Output the [x, y] coordinate of the center of the cell containing the given text.  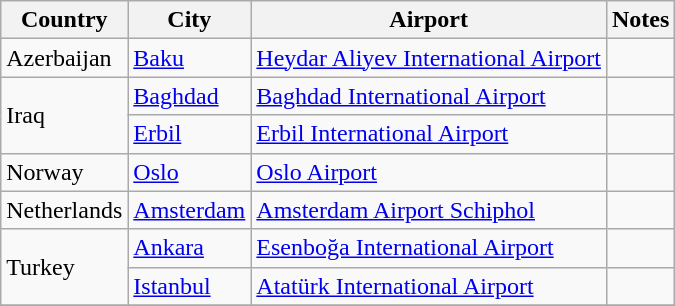
Baku [190, 58]
Heydar Aliyev International Airport [429, 58]
Erbil International Airport [429, 134]
Baghdad International Airport [429, 96]
Oslo Airport [429, 172]
Azerbaijan [64, 58]
Erbil [190, 134]
Notes [640, 20]
Turkey [64, 267]
City [190, 20]
Atatürk International Airport [429, 286]
Oslo [190, 172]
Amsterdam [190, 210]
Airport [429, 20]
Amsterdam Airport Schiphol [429, 210]
Norway [64, 172]
Ankara [190, 248]
Iraq [64, 115]
Country [64, 20]
Baghdad [190, 96]
Netherlands [64, 210]
Istanbul [190, 286]
Esenboğa International Airport [429, 248]
